Output the [x, y] coordinate of the center of the cell containing the given text.  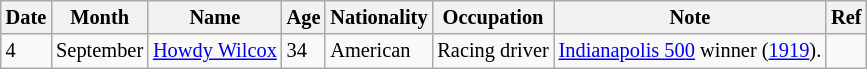
American [378, 51]
September [100, 51]
Date [26, 17]
Howdy Wilcox [215, 51]
Racing driver [492, 51]
Month [100, 17]
4 [26, 51]
Ref [846, 17]
34 [304, 51]
Occupation [492, 17]
Nationality [378, 17]
Indianapolis 500 winner (1919). [690, 51]
Age [304, 17]
Note [690, 17]
Name [215, 17]
